Determine the [X, Y] coordinate at the center of the cell enclosing the given text.  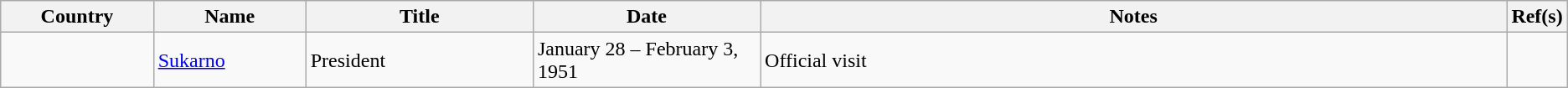
Name [230, 17]
Sukarno [230, 60]
Date [647, 17]
January 28 – February 3, 1951 [647, 60]
Notes [1134, 17]
President [419, 60]
Country [77, 17]
Ref(s) [1537, 17]
Official visit [1134, 60]
Title [419, 17]
